Output the [x, y] coordinate of the center of the cell containing the given text.  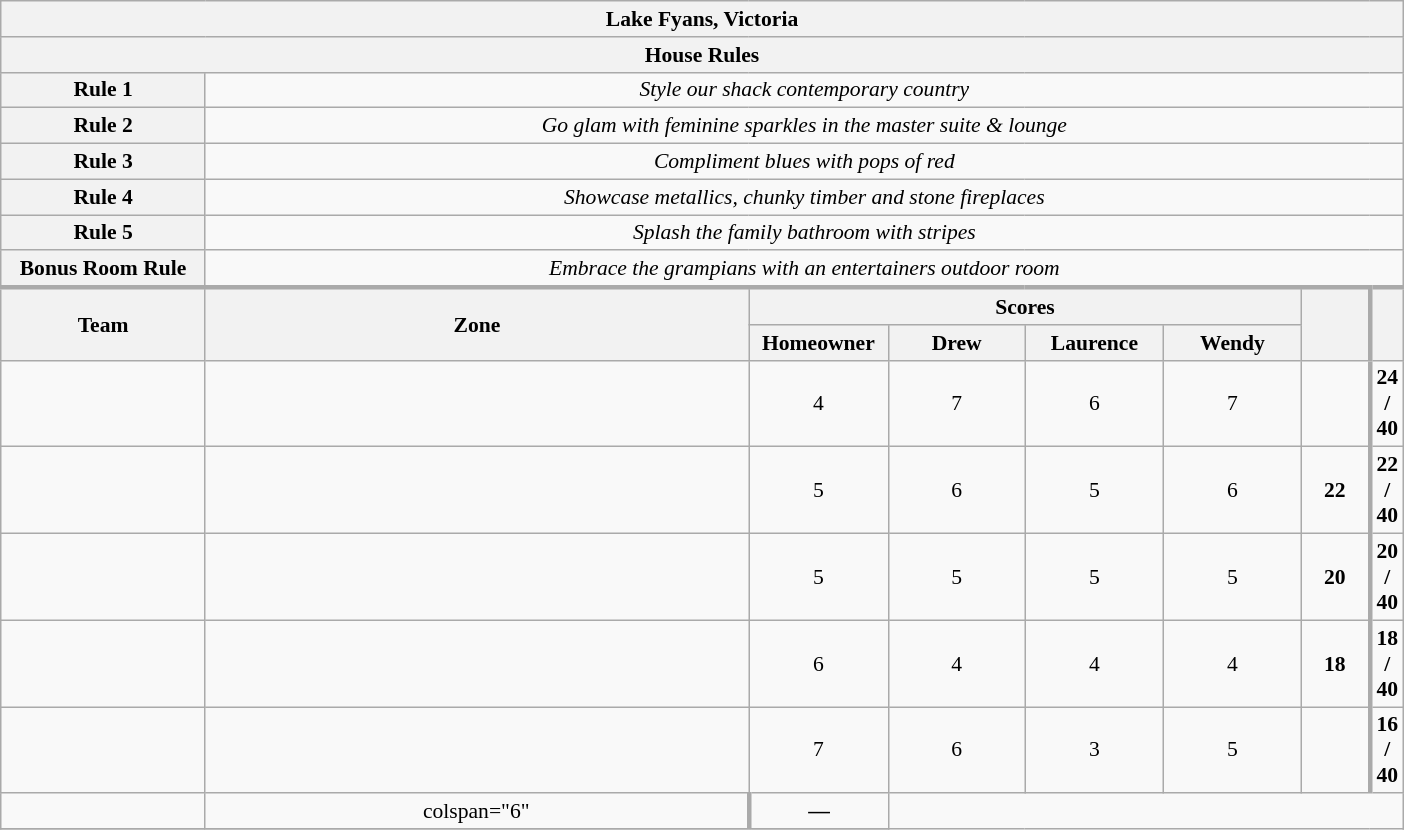
Scores [1026, 306]
Go glam with feminine sparkles in the master suite & lounge [804, 126]
Compliment blues with pops of red [804, 162]
Showcase metallics, chunky timber and stone fireplaces [804, 197]
Lake Fyans, Victoria [702, 19]
Rule 2 [104, 126]
House Rules [702, 55]
Drew [956, 343]
Bonus Room Rule [104, 270]
Rule 5 [104, 233]
Wendy [1233, 343]
Embrace the grampians with an entertainers outdoor room [804, 270]
Style our shack contemporary country [804, 90]
22 [1336, 490]
colspan="6" [476, 812]
Zone [476, 324]
18 / 40 [1386, 664]
3 [1094, 750]
24 / 40 [1386, 404]
Rule 1 [104, 90]
16 / 40 [1386, 750]
18 [1336, 664]
Rule 4 [104, 197]
20 [1336, 578]
— [819, 812]
Splash the family bathroom with stripes [804, 233]
Homeowner [819, 343]
20 / 40 [1386, 578]
Team [104, 324]
Rule 3 [104, 162]
22 / 40 [1386, 490]
Laurence [1094, 343]
